Locate the cell with the specified text and output its [X, Y] center coordinate. 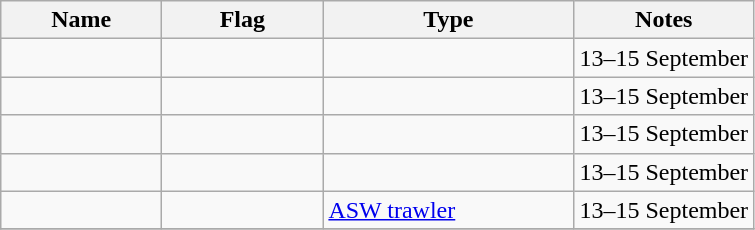
Flag [242, 20]
Notes [664, 20]
Name [82, 20]
ASW trawler [448, 210]
Type [448, 20]
